For the text-containing cell, return its midpoint in (x, y) coordinate format. 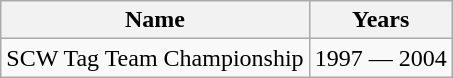
Name (155, 20)
1997 — 2004 (380, 58)
Years (380, 20)
SCW Tag Team Championship (155, 58)
